Search for the cell housing the specified text and yield its (x, y) center coordinate. 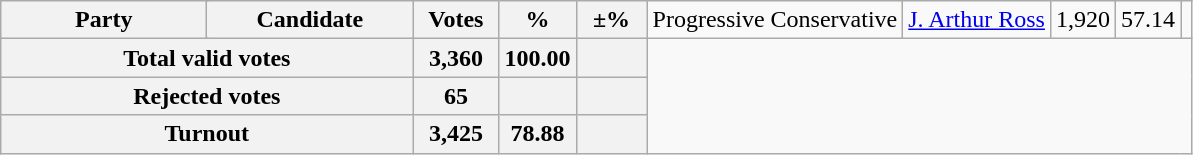
J. Arthur Ross (977, 20)
±% (612, 20)
Progressive Conservative (775, 20)
65 (456, 96)
Party (104, 20)
Rejected votes (207, 96)
Total valid votes (207, 58)
1,920 (1082, 20)
3,425 (456, 134)
78.88 (538, 134)
100.00 (538, 58)
Candidate (310, 20)
57.14 (1148, 20)
% (538, 20)
Votes (456, 20)
3,360 (456, 58)
Turnout (207, 134)
